For the text-containing cell, return its midpoint in (x, y) coordinate format. 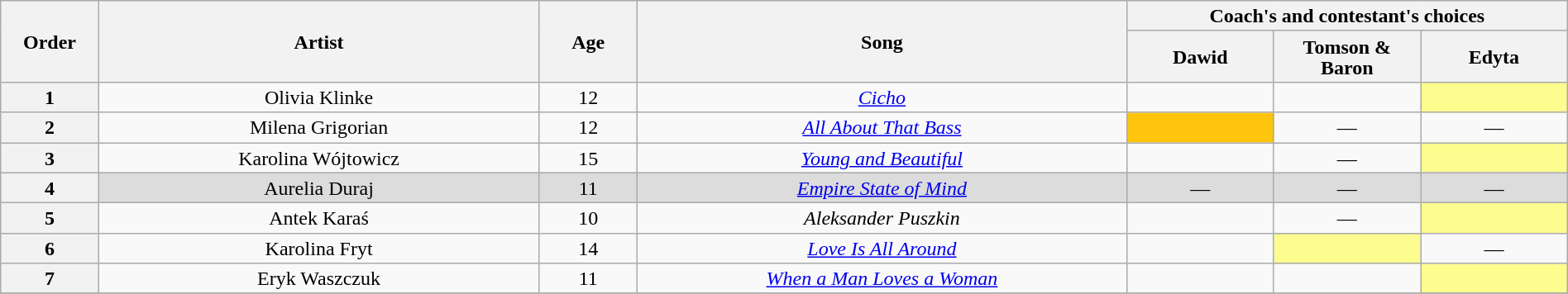
5 (50, 218)
Karolina Wójtowicz (319, 157)
Coach's and contestant's choices (1346, 17)
Song (882, 41)
14 (588, 248)
Young and Beautiful (882, 157)
3 (50, 157)
7 (50, 279)
6 (50, 248)
Artist (319, 41)
Milena Grigorian (319, 127)
Cicho (882, 97)
When a Man Loves a Woman (882, 279)
4 (50, 188)
Love Is All Around (882, 248)
Aurelia Duraj (319, 188)
Antek Karaś (319, 218)
10 (588, 218)
Dawid (1200, 56)
Olivia Klinke (319, 97)
Tomson & Baron (1347, 56)
Age (588, 41)
All About That Bass (882, 127)
Eryk Waszczuk (319, 279)
2 (50, 127)
Karolina Fryt (319, 248)
1 (50, 97)
Order (50, 41)
15 (588, 157)
Aleksander Puszkin (882, 218)
Empire State of Mind (882, 188)
Edyta (1494, 56)
